Return the (X, Y) coordinate for the center point of the cell that contains the specified text.  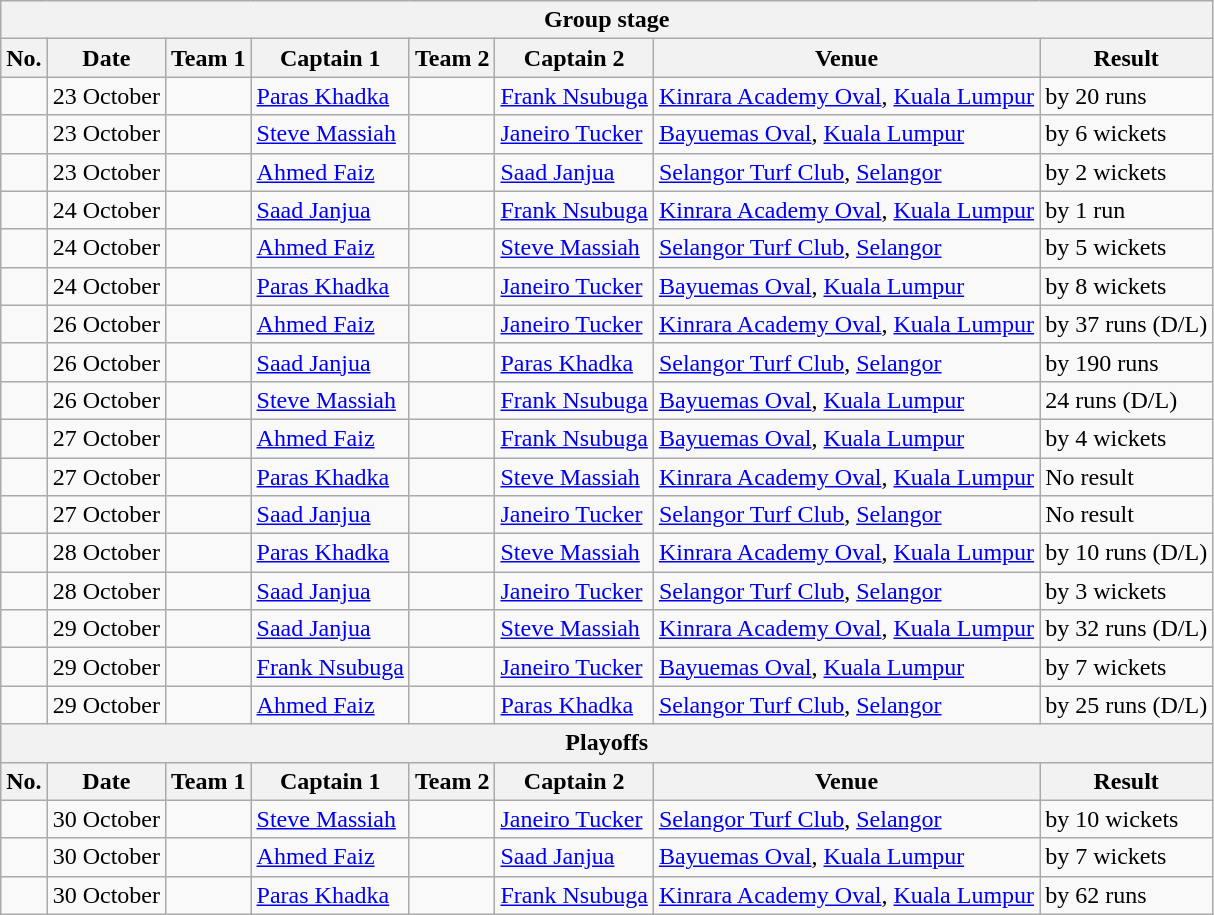
by 62 runs (1126, 895)
by 8 wickets (1126, 286)
24 runs (D/L) (1126, 400)
by 10 runs (D/L) (1126, 553)
by 20 runs (1126, 96)
by 3 wickets (1126, 591)
by 10 wickets (1126, 819)
by 5 wickets (1126, 248)
by 25 runs (D/L) (1126, 705)
Playoffs (607, 743)
by 32 runs (D/L) (1126, 629)
by 2 wickets (1126, 172)
by 6 wickets (1126, 134)
by 1 run (1126, 210)
by 37 runs (D/L) (1126, 324)
Group stage (607, 20)
by 4 wickets (1126, 438)
by 190 runs (1126, 362)
